Capture the cell that displays the provided text and extract its [X, Y] central coordinate. 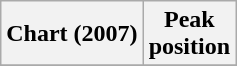
Peakposition [189, 34]
Chart (2007) [72, 34]
